For the text-containing cell, return its midpoint in (X, Y) coordinate format. 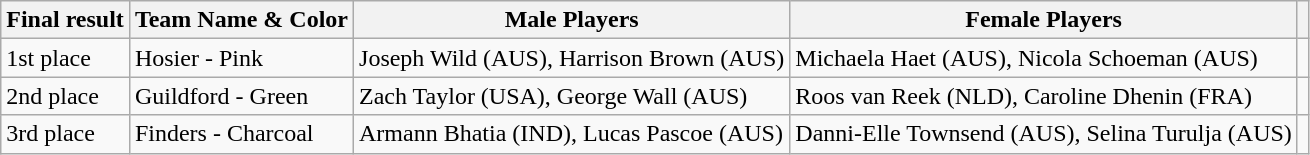
Male Players (572, 20)
1st place (66, 58)
Female Players (1044, 20)
Armann Bhatia (IND), Lucas Pascoe (AUS) (572, 134)
Joseph Wild (AUS), Harrison Brown (AUS) (572, 58)
Roos van Reek (NLD), Caroline Dhenin (FRA) (1044, 96)
Team Name & Color (241, 20)
Finders - Charcoal (241, 134)
Michaela Haet (AUS), Nicola Schoeman (AUS) (1044, 58)
Zach Taylor (USA), George Wall (AUS) (572, 96)
2nd place (66, 96)
Final result (66, 20)
Danni-Elle Townsend (AUS), Selina Turulja (AUS) (1044, 134)
Hosier - Pink (241, 58)
Guildford - Green (241, 96)
3rd place (66, 134)
